Pinpoint the cell where the given text exists, returning its [x, y] midpoint coordinate. 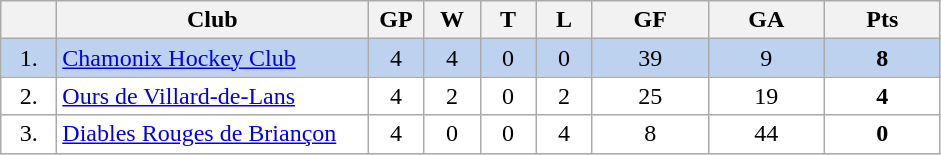
25 [650, 96]
9 [766, 58]
GP [396, 20]
19 [766, 96]
1. [29, 58]
Pts [882, 20]
3. [29, 134]
2. [29, 96]
39 [650, 58]
L [564, 20]
Chamonix Hockey Club [212, 58]
W [452, 20]
Club [212, 20]
GA [766, 20]
Ours de Villard-de-Lans [212, 96]
GF [650, 20]
T [508, 20]
Diables Rouges de Briançon [212, 134]
44 [766, 134]
